Search for the cell housing the specified text and yield its [x, y] center coordinate. 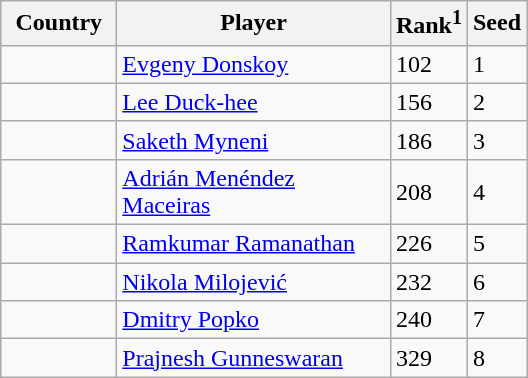
8 [496, 358]
Player [254, 24]
Nikola Milojević [254, 282]
329 [428, 358]
156 [428, 102]
240 [428, 320]
2 [496, 102]
4 [496, 192]
208 [428, 192]
Seed [496, 24]
102 [428, 64]
6 [496, 282]
Saketh Myneni [254, 140]
232 [428, 282]
1 [496, 64]
186 [428, 140]
Lee Duck-hee [254, 102]
7 [496, 320]
3 [496, 140]
Dmitry Popko [254, 320]
5 [496, 244]
Ramkumar Ramanathan [254, 244]
Country [59, 24]
Rank1 [428, 24]
Adrián Menéndez Maceiras [254, 192]
Evgeny Donskoy [254, 64]
226 [428, 244]
Prajnesh Gunneswaran [254, 358]
